Locate the cell with the specified text and output its (x, y) center coordinate. 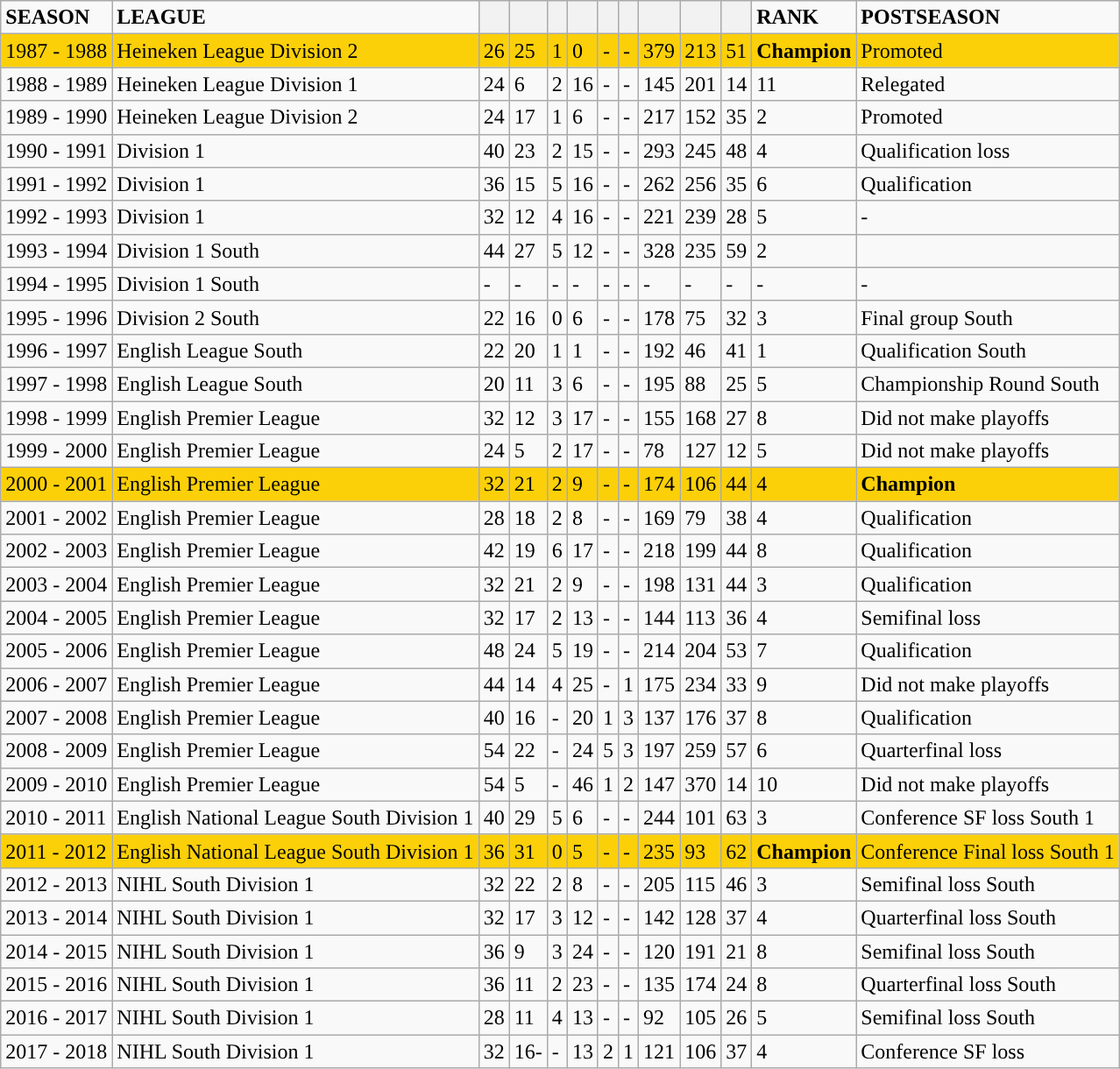
178 (659, 317)
POSTSEASON (988, 18)
221 (659, 217)
155 (659, 418)
16- (528, 1051)
2008 - 2009 (56, 751)
18 (528, 518)
131 (701, 584)
144 (659, 618)
51 (736, 51)
2005 - 2006 (56, 651)
SEASON (56, 18)
201 (701, 84)
1988 - 1989 (56, 84)
2012 - 2013 (56, 884)
57 (736, 751)
Semifinal loss (988, 618)
147 (659, 784)
259 (701, 751)
113 (701, 618)
Qualification loss (988, 151)
1995 - 1996 (56, 317)
218 (659, 551)
1999 - 2000 (56, 451)
63 (736, 818)
370 (701, 784)
217 (659, 117)
2014 - 2015 (56, 951)
244 (659, 818)
Qualification South (988, 350)
75 (701, 317)
93 (701, 851)
121 (659, 1051)
Conference SF loss (988, 1051)
256 (701, 184)
245 (701, 151)
1989 - 1990 (56, 117)
42 (494, 551)
205 (659, 884)
145 (659, 84)
53 (736, 651)
262 (659, 184)
175 (659, 684)
2009 - 2010 (56, 784)
2010 - 2011 (56, 818)
7 (805, 651)
191 (701, 951)
41 (736, 350)
29 (528, 818)
120 (659, 951)
2003 - 2004 (56, 584)
128 (701, 917)
LEAGUE (295, 18)
2001 - 2002 (56, 518)
33 (736, 684)
2013 - 2014 (56, 917)
2011 - 2012 (56, 851)
RANK (805, 18)
Relegated (988, 84)
Final group South (988, 317)
105 (701, 1018)
Heineken League Division 1 (295, 84)
101 (701, 818)
1997 - 1998 (56, 384)
1992 - 1993 (56, 217)
2002 - 2003 (56, 551)
1994 - 1995 (56, 284)
1987 - 1988 (56, 51)
2016 - 2017 (56, 1018)
293 (659, 151)
Quarterfinal loss (988, 751)
59 (736, 251)
Championship Round South (988, 384)
176 (701, 718)
92 (659, 1018)
2006 - 2007 (56, 684)
239 (701, 217)
135 (659, 985)
Division 2 South (295, 317)
2004 - 2005 (56, 618)
115 (701, 884)
197 (659, 751)
2000 - 2001 (56, 485)
142 (659, 917)
88 (701, 384)
1991 - 1992 (56, 184)
169 (659, 518)
2007 - 2008 (56, 718)
1993 - 1994 (56, 251)
1996 - 1997 (56, 350)
127 (701, 451)
152 (701, 117)
2015 - 2016 (56, 985)
2017 - 2018 (56, 1051)
195 (659, 384)
Conference Final loss South 1 (988, 851)
199 (701, 551)
Conference SF loss South 1 (988, 818)
31 (528, 851)
379 (659, 51)
168 (701, 418)
234 (701, 684)
62 (736, 851)
78 (659, 451)
38 (736, 518)
213 (701, 51)
214 (659, 651)
79 (701, 518)
192 (659, 350)
1990 - 1991 (56, 151)
1998 - 1999 (56, 418)
198 (659, 584)
204 (701, 651)
137 (659, 718)
10 (805, 784)
328 (659, 251)
